Output the [X, Y] coordinate of the center of the cell containing the given text.  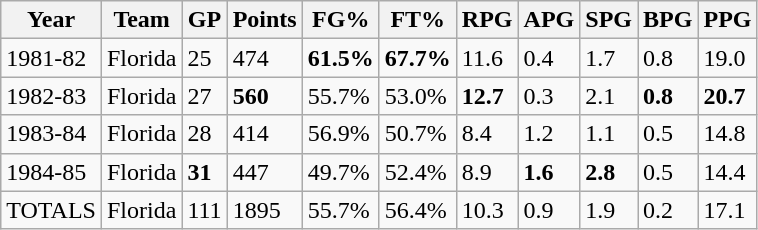
0.3 [549, 96]
56.4% [418, 210]
19.0 [728, 58]
52.4% [418, 172]
14.8 [728, 134]
10.3 [487, 210]
1984-85 [52, 172]
25 [204, 58]
27 [204, 96]
1983-84 [52, 134]
SPG [609, 20]
8.4 [487, 134]
1982-83 [52, 96]
TOTALS [52, 210]
1.2 [549, 134]
12.7 [487, 96]
Year [52, 20]
Team [141, 20]
447 [264, 172]
1895 [264, 210]
1.1 [609, 134]
61.5% [340, 58]
PPG [728, 20]
53.0% [418, 96]
50.7% [418, 134]
0.9 [549, 210]
17.1 [728, 210]
67.7% [418, 58]
1.7 [609, 58]
Points [264, 20]
2.1 [609, 96]
1.9 [609, 210]
56.9% [340, 134]
FT% [418, 20]
BPG [668, 20]
8.9 [487, 172]
GP [204, 20]
RPG [487, 20]
1981-82 [52, 58]
2.8 [609, 172]
0.2 [668, 210]
14.4 [728, 172]
31 [204, 172]
414 [264, 134]
FG% [340, 20]
28 [204, 134]
APG [549, 20]
474 [264, 58]
0.4 [549, 58]
560 [264, 96]
49.7% [340, 172]
111 [204, 210]
20.7 [728, 96]
11.6 [487, 58]
1.6 [549, 172]
